From the cell containing the given text, extract its center point as [X, Y] coordinate. 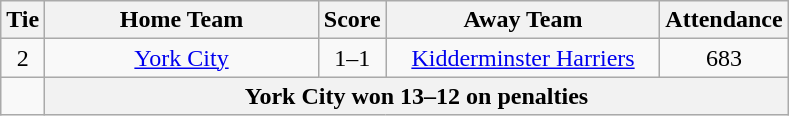
1–1 [352, 58]
Kidderminster Harriers [523, 58]
2 [23, 58]
Attendance [724, 20]
683 [724, 58]
Score [352, 20]
Home Team [182, 20]
Tie [23, 20]
York City [182, 58]
Away Team [523, 20]
York City won 13–12 on penalties [416, 96]
